Pinpoint the cell where the given text exists, returning its [x, y] midpoint coordinate. 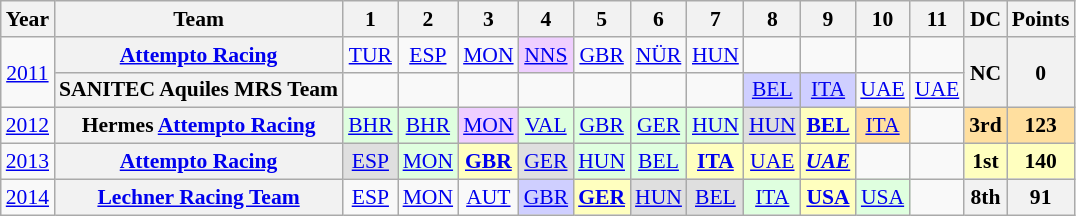
Lechner Racing Team [198, 197]
2012 [28, 126]
1 [370, 19]
5 [602, 19]
Team [198, 19]
2011 [28, 72]
2014 [28, 197]
123 [1041, 126]
1st [986, 162]
NNS [546, 55]
VAL [546, 126]
NÜR [658, 55]
0 [1041, 72]
DC [986, 19]
2013 [28, 162]
140 [1041, 162]
3rd [986, 126]
8th [986, 197]
10 [882, 19]
6 [658, 19]
91 [1041, 197]
TUR [370, 55]
4 [546, 19]
Hermes Attempto Racing [198, 126]
3 [488, 19]
Year [28, 19]
11 [937, 19]
NC [986, 72]
AUT [488, 197]
7 [716, 19]
8 [772, 19]
Points [1041, 19]
2 [428, 19]
9 [828, 19]
SANITEC Aquiles MRS Team [198, 90]
